Output the [x, y] coordinate of the center of the cell containing the given text.  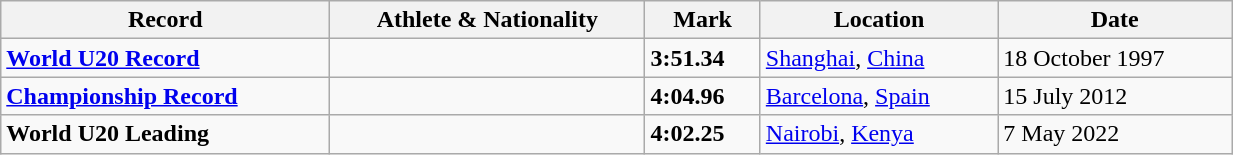
4:02.25 [702, 134]
7 May 2022 [1115, 134]
Date [1115, 20]
Shanghai, China [878, 58]
3:51.34 [702, 58]
Athlete & Nationality [488, 20]
Record [166, 20]
Barcelona, Spain [878, 96]
15 July 2012 [1115, 96]
Location [878, 20]
Championship Record [166, 96]
Nairobi, Kenya [878, 134]
World U20 Leading [166, 134]
18 October 1997 [1115, 58]
4:04.96 [702, 96]
World U20 Record [166, 58]
Mark [702, 20]
